Locate the cell with the specified text and output its (X, Y) center coordinate. 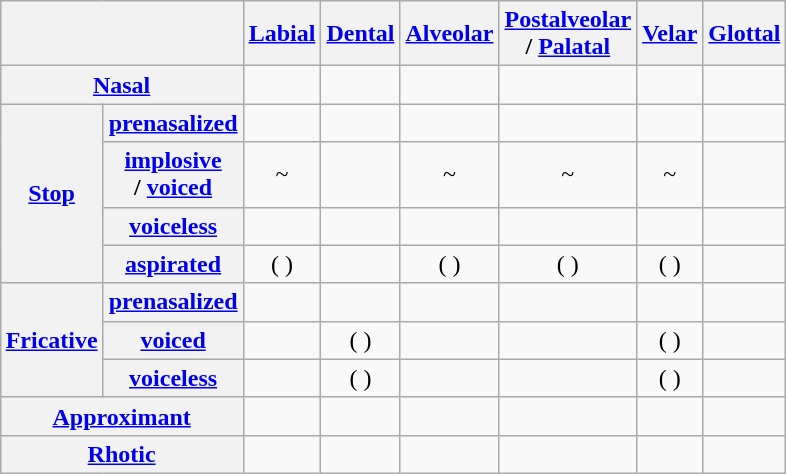
Nasal (122, 85)
Velar (670, 34)
Stop (52, 194)
Labial (282, 34)
Fricative (52, 340)
aspirated (173, 264)
voiced (173, 340)
Postalveolar/ Palatal (568, 34)
Dental (360, 34)
Approximant (122, 416)
Rhotic (122, 454)
Glottal (744, 34)
implosive/ voiced (173, 174)
Alveolar (450, 34)
